Determine the (x, y) coordinate at the center of the cell enclosing the given text.  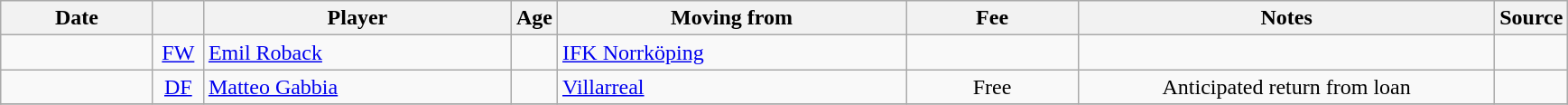
Moving from (731, 18)
Source (1531, 18)
Age (534, 18)
Matteo Gabbia (357, 87)
Emil Roback (357, 52)
FW (178, 52)
IFK Norrköping (731, 52)
Anticipated return from loan (1287, 87)
Free (993, 87)
Date (78, 18)
DF (178, 87)
Notes (1287, 18)
Fee (993, 18)
Player (357, 18)
Villarreal (731, 87)
